Detect which cell encompasses the target text, then output its (X, Y) center coordinate. 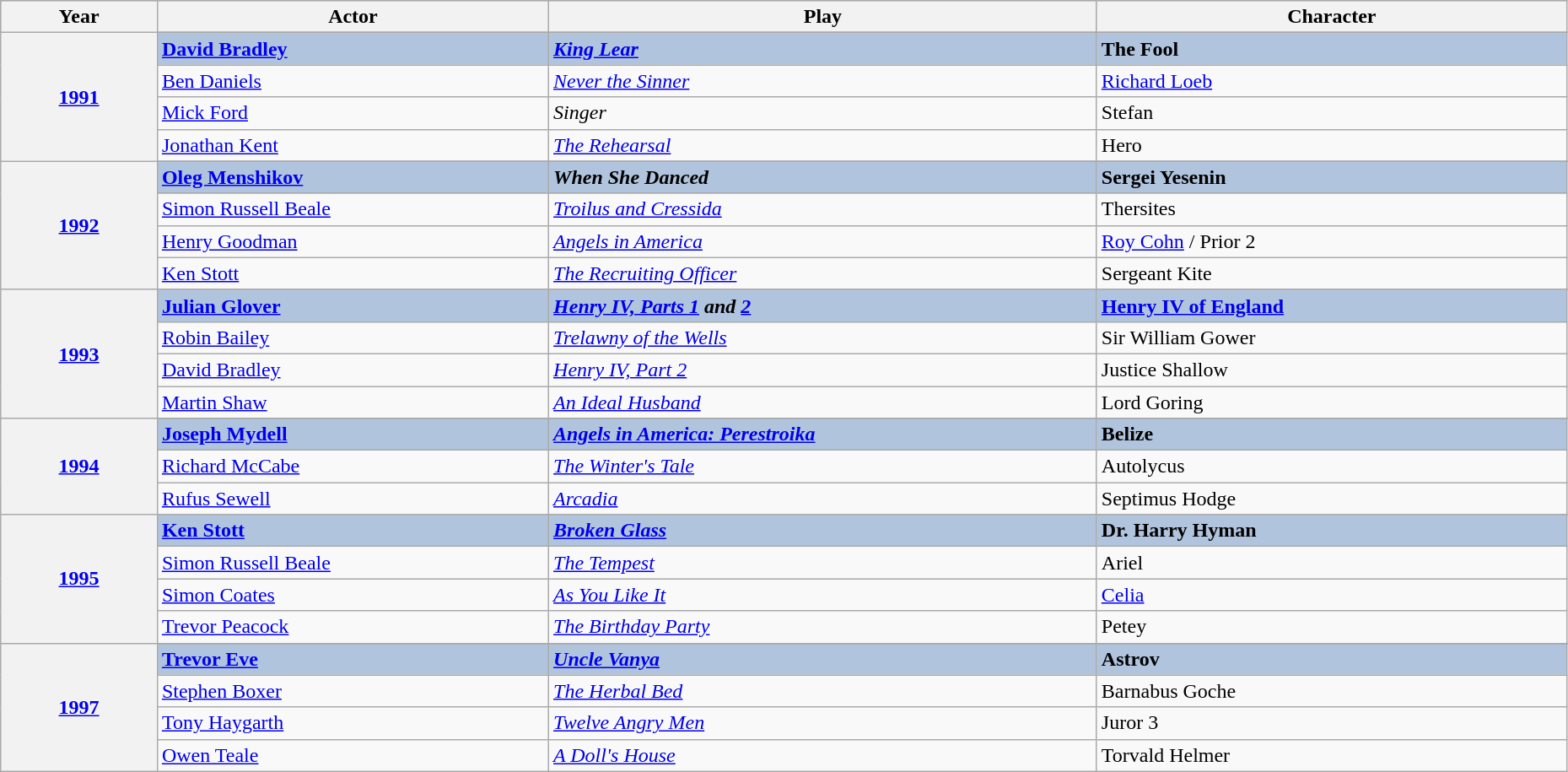
Oleg Menshikov (353, 177)
Robin Bailey (353, 337)
Henry IV of England (1331, 305)
The Recruiting Officer (823, 273)
Autolycus (1331, 467)
1992 (79, 225)
Mick Ford (353, 113)
1997 (79, 707)
Lord Goring (1331, 402)
Ariel (1331, 563)
Torvald Helmer (1331, 755)
Henry IV, Part 2 (823, 370)
Richard Loeb (1331, 81)
Justice Shallow (1331, 370)
Play (823, 17)
Never the Sinner (823, 81)
Sergei Yesenin (1331, 177)
Ben Daniels (353, 81)
Singer (823, 113)
The Herbal Bed (823, 691)
Year (79, 17)
Trevor Peacock (353, 627)
Jonathan Kent (353, 145)
Sergeant Kite (1331, 273)
The Tempest (823, 563)
The Fool (1331, 49)
Barnabus Goche (1331, 691)
The Rehearsal (823, 145)
Dr. Harry Hyman (1331, 531)
The Birthday Party (823, 627)
Joseph Mydell (353, 435)
Trevor Eve (353, 659)
Astrov (1331, 659)
Troilus and Cressida (823, 209)
1993 (79, 354)
Actor (353, 17)
Stefan (1331, 113)
Henry IV, Parts 1 and 2 (823, 305)
When She Danced (823, 177)
Celia (1331, 595)
An Ideal Husband (823, 402)
The Winter's Tale (823, 467)
Tony Haygarth (353, 723)
Julian Glover (353, 305)
Simon Coates (353, 595)
1995 (79, 579)
1994 (79, 467)
Hero (1331, 145)
Trelawny of the Wells (823, 337)
Juror 3 (1331, 723)
Septimus Hodge (1331, 499)
1991 (79, 97)
As You Like It (823, 595)
Arcadia (823, 499)
Angels in America (823, 241)
Thersites (1331, 209)
Angels in America: Perestroika (823, 435)
Richard McCabe (353, 467)
Martin Shaw (353, 402)
Roy Cohn / Prior 2 (1331, 241)
Sir William Gower (1331, 337)
Belize (1331, 435)
Stephen Boxer (353, 691)
Character (1331, 17)
Rufus Sewell (353, 499)
A Doll's House (823, 755)
Twelve Angry Men (823, 723)
King Lear (823, 49)
Owen Teale (353, 755)
Henry Goodman (353, 241)
Petey (1331, 627)
Uncle Vanya (823, 659)
Broken Glass (823, 531)
